Provide the (x, y) coordinate of the cell's center where the given text is located.  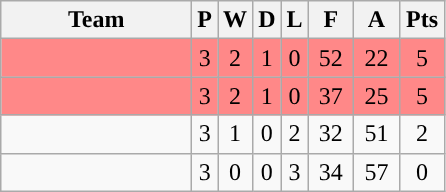
F (331, 20)
A (377, 20)
P (205, 20)
52 (331, 58)
Team (96, 20)
37 (331, 96)
D (267, 20)
51 (377, 134)
34 (331, 172)
L (294, 20)
25 (377, 96)
22 (377, 58)
Pts (422, 20)
W (236, 20)
32 (331, 134)
57 (377, 172)
